Pinpoint the cell where the given text exists, returning its (X, Y) midpoint coordinate. 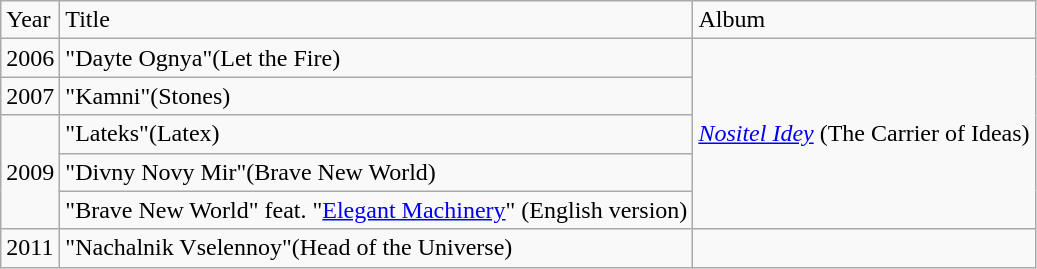
Title (376, 20)
2007 (30, 96)
Album (864, 20)
2009 (30, 172)
2006 (30, 58)
"Nachalnik Vselennoy"(Head of the Universe) (376, 248)
"Kamni"(Stones) (376, 96)
Year (30, 20)
"Brave New World" feat. "Elegant Machinery" (English version) (376, 210)
"Dayte Ognya"(Let the Fire) (376, 58)
Nositel Idey (The Carrier of Ideas) (864, 134)
"Divny Novy Mir"(Brave New World) (376, 172)
2011 (30, 248)
"Lateks"(Latex) (376, 134)
